Determine the (X, Y) coordinate at the center of the cell enclosing the given text.  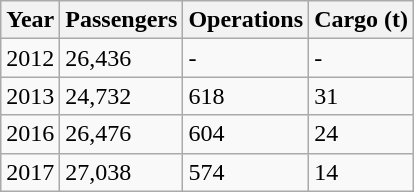
26,436 (122, 58)
24 (362, 134)
Year (30, 20)
31 (362, 96)
2012 (30, 58)
Cargo (t) (362, 20)
26,476 (122, 134)
2016 (30, 134)
14 (362, 172)
Passengers (122, 20)
27,038 (122, 172)
2013 (30, 96)
618 (246, 96)
24,732 (122, 96)
2017 (30, 172)
604 (246, 134)
574 (246, 172)
Operations (246, 20)
